Scan for the cell matching the given text and deliver its [X, Y] coordinate at center. 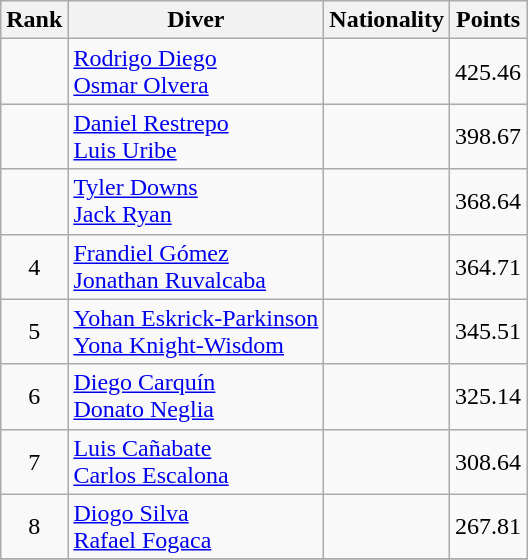
345.51 [488, 332]
Diogo SilvaRafael Fogaca [196, 526]
Nationality [387, 20]
398.67 [488, 136]
368.64 [488, 202]
Diego CarquínDonato Neglia [196, 396]
Rodrigo DiegoOsmar Olvera [196, 72]
Luis CañabateCarlos Escalona [196, 462]
325.14 [488, 396]
Rank [34, 20]
Points [488, 20]
7 [34, 462]
Daniel RestrepoLuis Uribe [196, 136]
Frandiel GómezJonathan Ruvalcaba [196, 266]
Diver [196, 20]
308.64 [488, 462]
267.81 [488, 526]
5 [34, 332]
4 [34, 266]
Yohan Eskrick-ParkinsonYona Knight-Wisdom [196, 332]
425.46 [488, 72]
8 [34, 526]
6 [34, 396]
364.71 [488, 266]
Tyler DownsJack Ryan [196, 202]
